Find where the given text appears and provide that cell's center as [x, y] coordinate. 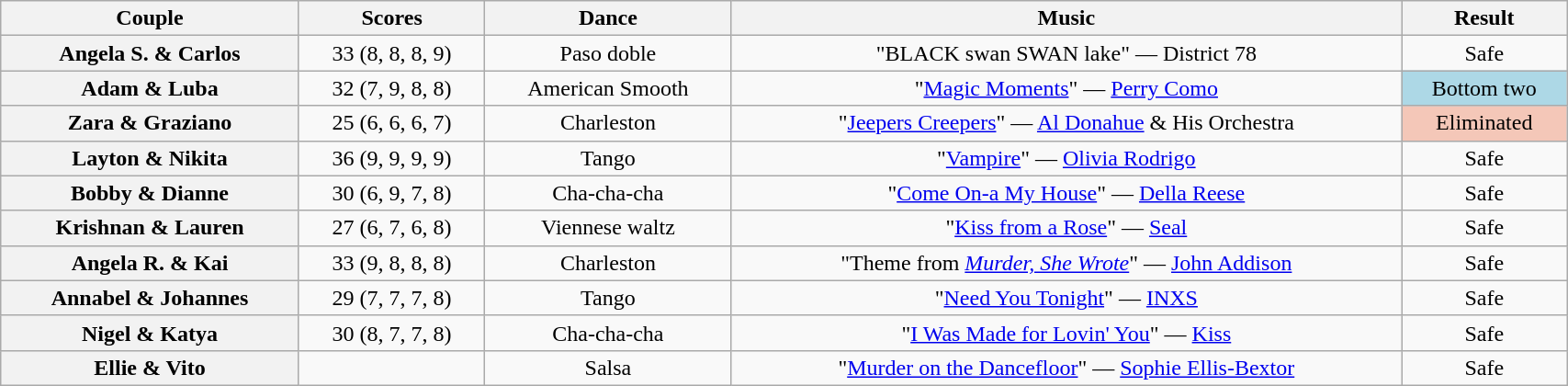
"BLACK swan SWAN lake" — District 78 [1066, 53]
Angela S. & Carlos [151, 53]
Result [1484, 18]
Krishnan & Lauren [151, 228]
Annabel & Johannes [151, 298]
Eliminated [1484, 123]
27 (6, 7, 6, 8) [391, 228]
Music [1066, 18]
"Come On-a My House" — Della Reese [1066, 193]
Viennese waltz [608, 228]
"Vampire" — Olivia Rodrigo [1066, 158]
"Magic Moments" — Perry Como [1066, 88]
Paso doble [608, 53]
"Jeepers Creepers" — Al Donahue & His Orchestra [1066, 123]
Scores [391, 18]
Zara & Graziano [151, 123]
Salsa [608, 368]
Nigel & Katya [151, 333]
36 (9, 9, 9, 9) [391, 158]
Bottom two [1484, 88]
30 (8, 7, 7, 8) [391, 333]
"Kiss from a Rose" — Seal [1066, 228]
Dance [608, 18]
"I Was Made for Lovin' You" — Kiss [1066, 333]
Bobby & Dianne [151, 193]
30 (6, 9, 7, 8) [391, 193]
32 (7, 9, 8, 8) [391, 88]
Angela R. & Kai [151, 263]
American Smooth [608, 88]
25 (6, 6, 6, 7) [391, 123]
29 (7, 7, 7, 8) [391, 298]
Adam & Luba [151, 88]
Ellie & Vito [151, 368]
33 (9, 8, 8, 8) [391, 263]
Couple [151, 18]
Layton & Nikita [151, 158]
"Murder on the Dancefloor" — Sophie Ellis-Bextor [1066, 368]
"Need You Tonight" — INXS [1066, 298]
33 (8, 8, 8, 9) [391, 53]
"Theme from Murder, She Wrote" — John Addison [1066, 263]
